Find where the given text appears and provide that cell's center as [X, Y] coordinate. 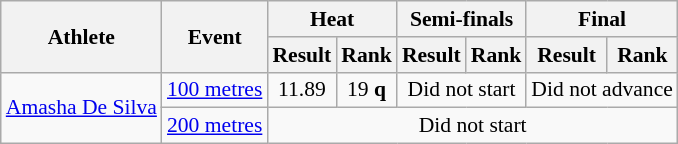
Amasha De Silva [82, 108]
Semi-finals [462, 19]
Did not advance [602, 90]
Event [214, 36]
Final [602, 19]
Athlete [82, 36]
100 metres [214, 90]
11.89 [302, 90]
19 q [366, 90]
200 metres [214, 126]
Heat [332, 19]
